Capture the cell that displays the provided text and extract its (x, y) central coordinate. 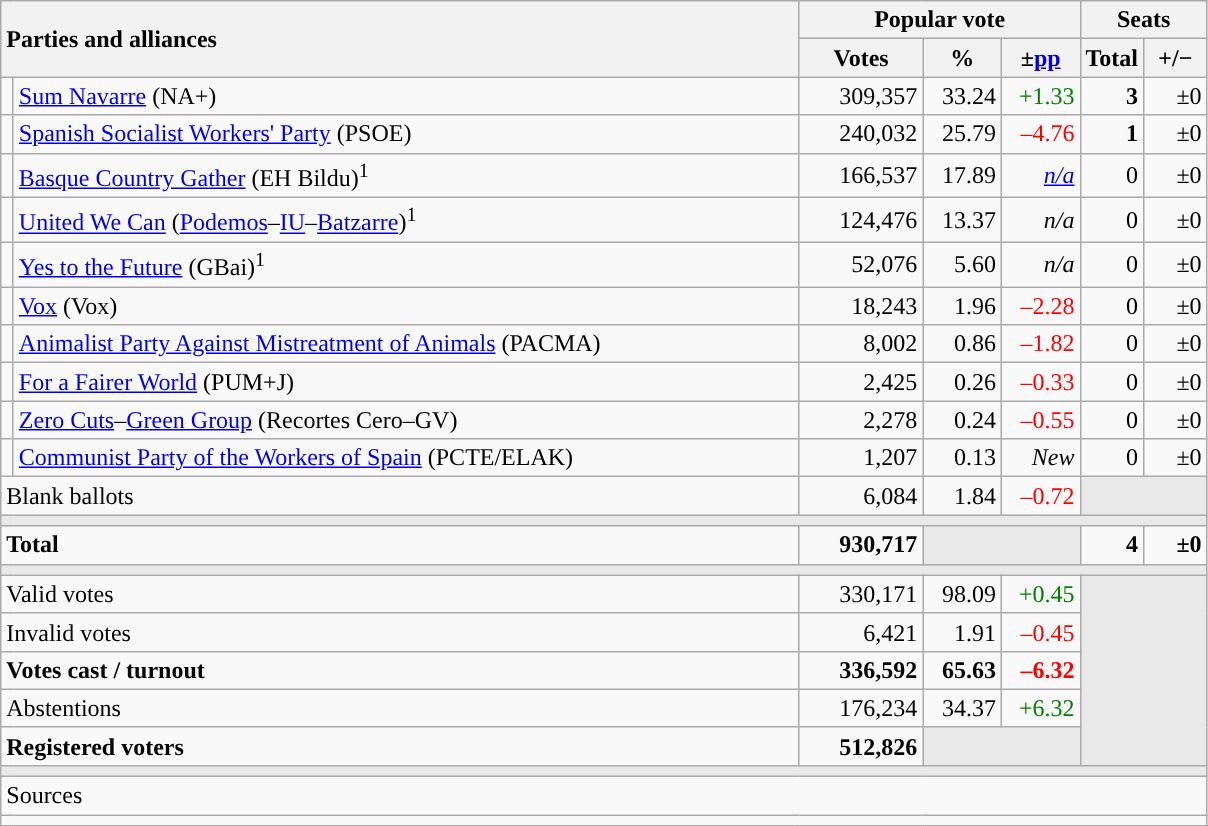
124,476 (861, 220)
336,592 (861, 670)
Vox (Vox) (406, 306)
0.86 (962, 344)
Animalist Party Against Mistreatment of Animals (PACMA) (406, 344)
Yes to the Future (GBai)1 (406, 264)
0.24 (962, 420)
512,826 (861, 746)
Sources (604, 796)
Invalid votes (400, 632)
Parties and alliances (400, 39)
309,357 (861, 96)
2,425 (861, 382)
Votes (861, 58)
Votes cast / turnout (400, 670)
–6.32 (1040, 670)
+/− (1176, 58)
930,717 (861, 545)
1.84 (962, 496)
Spanish Socialist Workers' Party (PSOE) (406, 134)
Basque Country Gather (EH Bildu)1 (406, 176)
–4.76 (1040, 134)
330,171 (861, 594)
–1.82 (1040, 344)
Seats (1144, 20)
Abstentions (400, 708)
New (1040, 458)
3 (1112, 96)
98.09 (962, 594)
Communist Party of the Workers of Spain (PCTE/ELAK) (406, 458)
+6.32 (1040, 708)
6,421 (861, 632)
2,278 (861, 420)
33.24 (962, 96)
13.37 (962, 220)
8,002 (861, 344)
–2.28 (1040, 306)
–0.33 (1040, 382)
52,076 (861, 264)
0.13 (962, 458)
Popular vote (940, 20)
For a Fairer World (PUM+J) (406, 382)
176,234 (861, 708)
1.91 (962, 632)
Registered voters (400, 746)
Valid votes (400, 594)
6,084 (861, 496)
65.63 (962, 670)
±pp (1040, 58)
+0.45 (1040, 594)
18,243 (861, 306)
0.26 (962, 382)
1,207 (861, 458)
–0.72 (1040, 496)
1 (1112, 134)
–0.45 (1040, 632)
% (962, 58)
Sum Navarre (NA+) (406, 96)
United We Can (Podemos–IU–Batzarre)1 (406, 220)
–0.55 (1040, 420)
240,032 (861, 134)
Zero Cuts–Green Group (Recortes Cero–GV) (406, 420)
166,537 (861, 176)
+1.33 (1040, 96)
Blank ballots (400, 496)
17.89 (962, 176)
4 (1112, 545)
34.37 (962, 708)
25.79 (962, 134)
1.96 (962, 306)
5.60 (962, 264)
